Pinpoint the cell where the given text exists, returning its [x, y] midpoint coordinate. 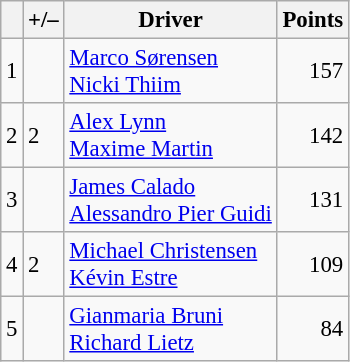
Michael Christensen Kévin Estre [170, 264]
131 [312, 200]
157 [312, 72]
Marco Sørensen Nicki Thiim [170, 72]
+/– [44, 20]
Driver [170, 20]
4 [12, 264]
3 [12, 200]
Alex Lynn Maxime Martin [170, 136]
James Calado Alessandro Pier Guidi [170, 200]
84 [312, 330]
109 [312, 264]
5 [12, 330]
Points [312, 20]
Gianmaria Bruni Richard Lietz [170, 330]
142 [312, 136]
1 [12, 72]
